Determine the (X, Y) coordinate at the center of the cell enclosing the given text.  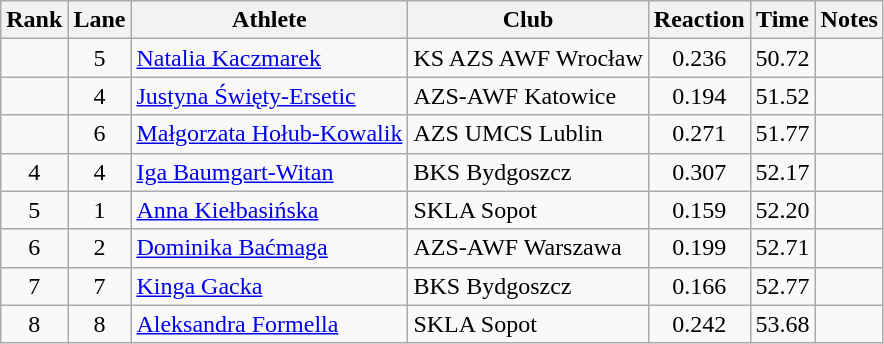
0.199 (699, 248)
0.242 (699, 324)
52.77 (782, 286)
Reaction (699, 20)
Małgorzata Hołub-Kowalik (270, 134)
Rank (34, 20)
0.307 (699, 172)
AZS-AWF Warszawa (528, 248)
53.68 (782, 324)
Anna Kiełbasińska (270, 210)
51.52 (782, 96)
0.236 (699, 58)
Dominika Baćmaga (270, 248)
1 (100, 210)
Club (528, 20)
52.17 (782, 172)
Time (782, 20)
52.20 (782, 210)
Natalia Kaczmarek (270, 58)
AZS UMCS Lublin (528, 134)
0.271 (699, 134)
Athlete (270, 20)
Kinga Gacka (270, 286)
Lane (100, 20)
AZS-AWF Katowice (528, 96)
0.166 (699, 286)
51.77 (782, 134)
Iga Baumgart-Witan (270, 172)
2 (100, 248)
Justyna Święty-Ersetic (270, 96)
0.194 (699, 96)
KS AZS AWF Wrocław (528, 58)
Notes (849, 20)
50.72 (782, 58)
Aleksandra Formella (270, 324)
0.159 (699, 210)
52.71 (782, 248)
